Capture the cell that displays the provided text and extract its (X, Y) central coordinate. 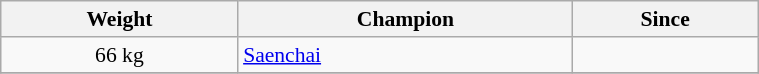
Weight (120, 19)
Champion (406, 19)
Saenchai (406, 55)
Since (666, 19)
66 kg (120, 55)
